Extract the [X, Y] coordinate from the center of the cell holding the provided text.  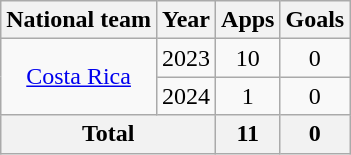
1 [248, 96]
11 [248, 134]
2024 [186, 96]
Goals [315, 20]
Year [186, 20]
2023 [186, 58]
Total [108, 134]
National team [79, 20]
10 [248, 58]
Apps [248, 20]
Costa Rica [79, 77]
